Output the (x, y) coordinate of the center of the cell containing the given text.  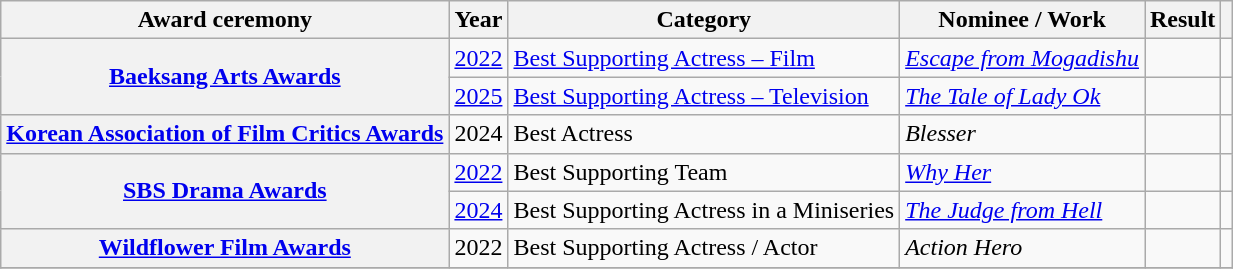
Why Her (1022, 172)
SBS Drama Awards (225, 191)
Result (1182, 20)
Escape from Mogadishu (1022, 58)
Best Supporting Actress – Film (704, 58)
2025 (478, 96)
Best Supporting Actress in a Miniseries (704, 210)
Award ceremony (225, 20)
Best Supporting Actress – Television (704, 96)
Wildflower Film Awards (225, 248)
Baeksang Arts Awards (225, 77)
The Tale of Lady Ok (1022, 96)
Category (704, 20)
Action Hero (1022, 248)
Best Supporting Team (704, 172)
Blesser (1022, 134)
Korean Association of Film Critics Awards (225, 134)
Best Actress (704, 134)
The Judge from Hell (1022, 210)
Nominee / Work (1022, 20)
Best Supporting Actress / Actor (704, 248)
Year (478, 20)
